Provide the [x, y] coordinate of the cell's center where the given text is located.  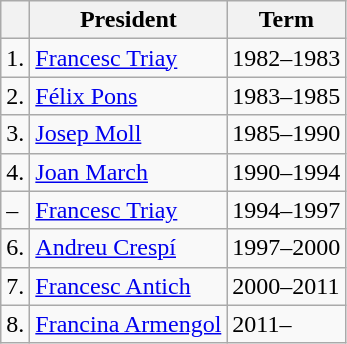
6. [16, 248]
2. [16, 96]
7. [16, 286]
Félix Pons [128, 96]
1997–2000 [286, 248]
Francina Armengol [128, 324]
Joan March [128, 172]
4. [16, 172]
Josep Moll [128, 134]
3. [16, 134]
1990–1994 [286, 172]
1994–1997 [286, 210]
2011– [286, 324]
Francesc Antich [128, 286]
President [128, 20]
– [16, 210]
1985–1990 [286, 134]
8. [16, 324]
Term [286, 20]
2000–2011 [286, 286]
1982–1983 [286, 58]
Andreu Crespí [128, 248]
1983–1985 [286, 96]
1. [16, 58]
